Provide the (X, Y) coordinate of the cell's center where the given text is located.  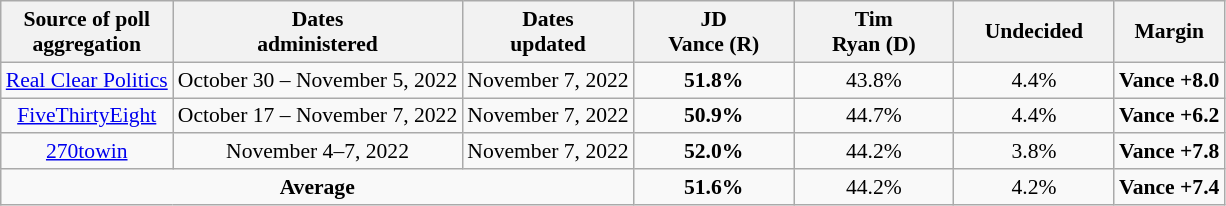
50.9% (714, 116)
270towin (87, 152)
Vance +7.4 (1169, 187)
3.8% (1034, 152)
51.8% (714, 80)
Vance +6.2 (1169, 116)
Undecided (1034, 32)
43.8% (874, 80)
Vance +8.0 (1169, 80)
51.6% (714, 187)
44.7% (874, 116)
52.0% (714, 152)
FiveThirtyEight (87, 116)
Source of pollaggregation (87, 32)
4.2% (1034, 187)
November 4–7, 2022 (318, 152)
Real Clear Politics (87, 80)
JDVance (R) (714, 32)
TimRyan (D) (874, 32)
October 30 – November 5, 2022 (318, 80)
October 17 – November 7, 2022 (318, 116)
Margin (1169, 32)
Vance +7.8 (1169, 152)
Average (318, 187)
Datesadministered (318, 32)
Datesupdated (548, 32)
